Find where the given text appears and provide that cell's center as [X, Y] coordinate. 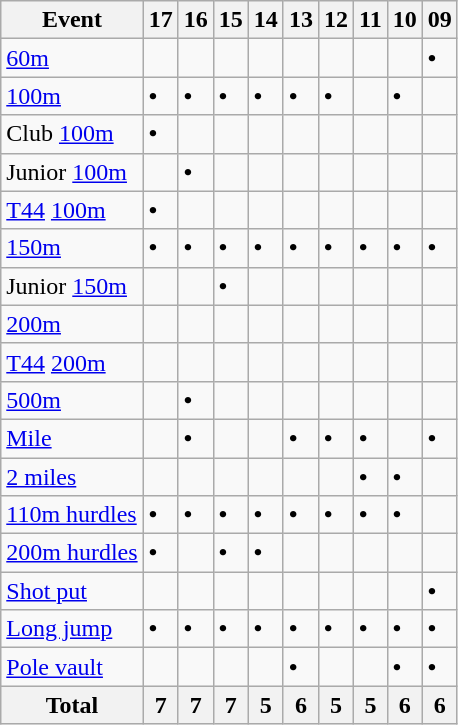
10 [404, 20]
200m [72, 324]
17 [160, 20]
T44 100m [72, 210]
16 [196, 20]
Total [72, 705]
Event [72, 20]
Long jump [72, 629]
100m [72, 96]
Junior 150m [72, 286]
Mile [72, 438]
15 [230, 20]
110m hurdles [72, 515]
11 [371, 20]
09 [440, 20]
150m [72, 248]
14 [266, 20]
200m hurdles [72, 553]
13 [300, 20]
60m [72, 58]
Pole vault [72, 667]
12 [336, 20]
T44 200m [72, 362]
Club 100m [72, 134]
2 miles [72, 477]
500m [72, 400]
Junior 100m [72, 172]
Shot put [72, 591]
